Identify which cell holds the provided text, then report its (X, Y) central coordinate. 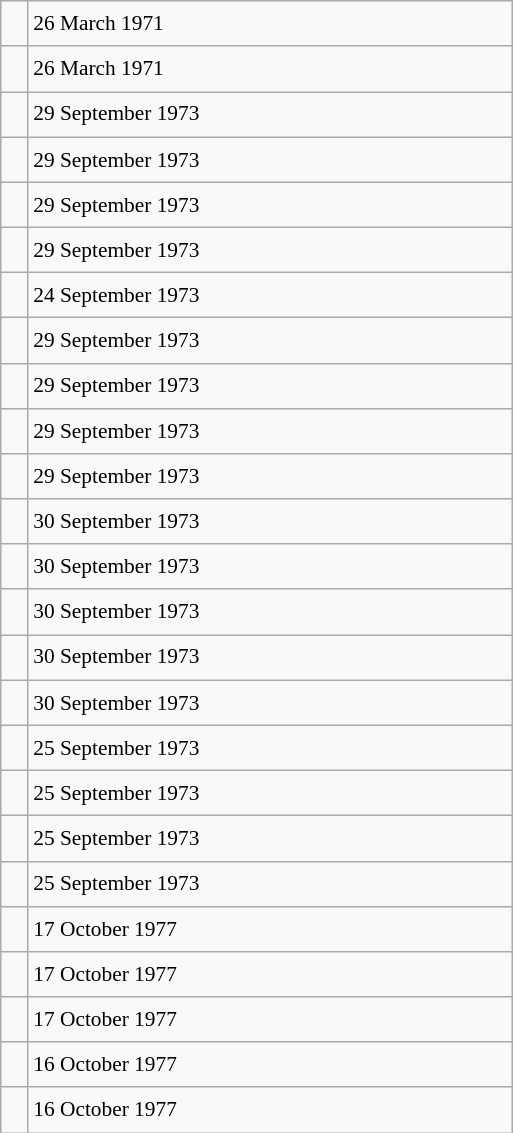
24 September 1973 (270, 296)
